Capture the cell that displays the provided text and extract its [x, y] central coordinate. 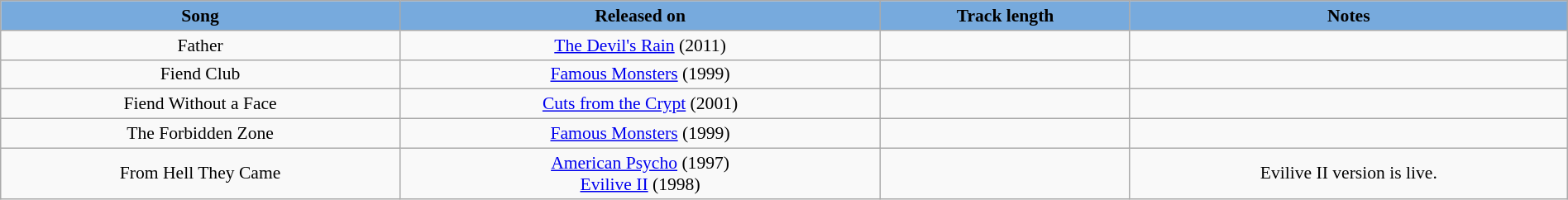
Fiend Without a Face [200, 104]
American Psycho (1997)Evilive II (1998) [640, 174]
Evilive II version is live. [1348, 174]
Notes [1348, 16]
The Devil's Rain (2011) [640, 45]
Released on [640, 16]
The Forbidden Zone [200, 133]
Fiend Club [200, 74]
From Hell They Came [200, 174]
Cuts from the Crypt (2001) [640, 104]
Song [200, 16]
Track length [1006, 16]
Father [200, 45]
